For the text-containing cell, return its midpoint in [X, Y] coordinate format. 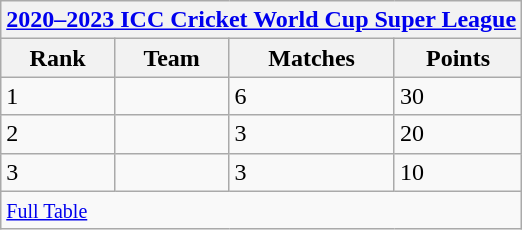
Rank [58, 58]
1 [58, 96]
30 [458, 96]
Points [458, 58]
2 [58, 134]
Full Table [262, 210]
Team [171, 58]
10 [458, 172]
2020–2023 ICC Cricket World Cup Super League [262, 20]
6 [312, 96]
Matches [312, 58]
20 [458, 134]
